Capture the cell that displays the provided text and extract its [X, Y] central coordinate. 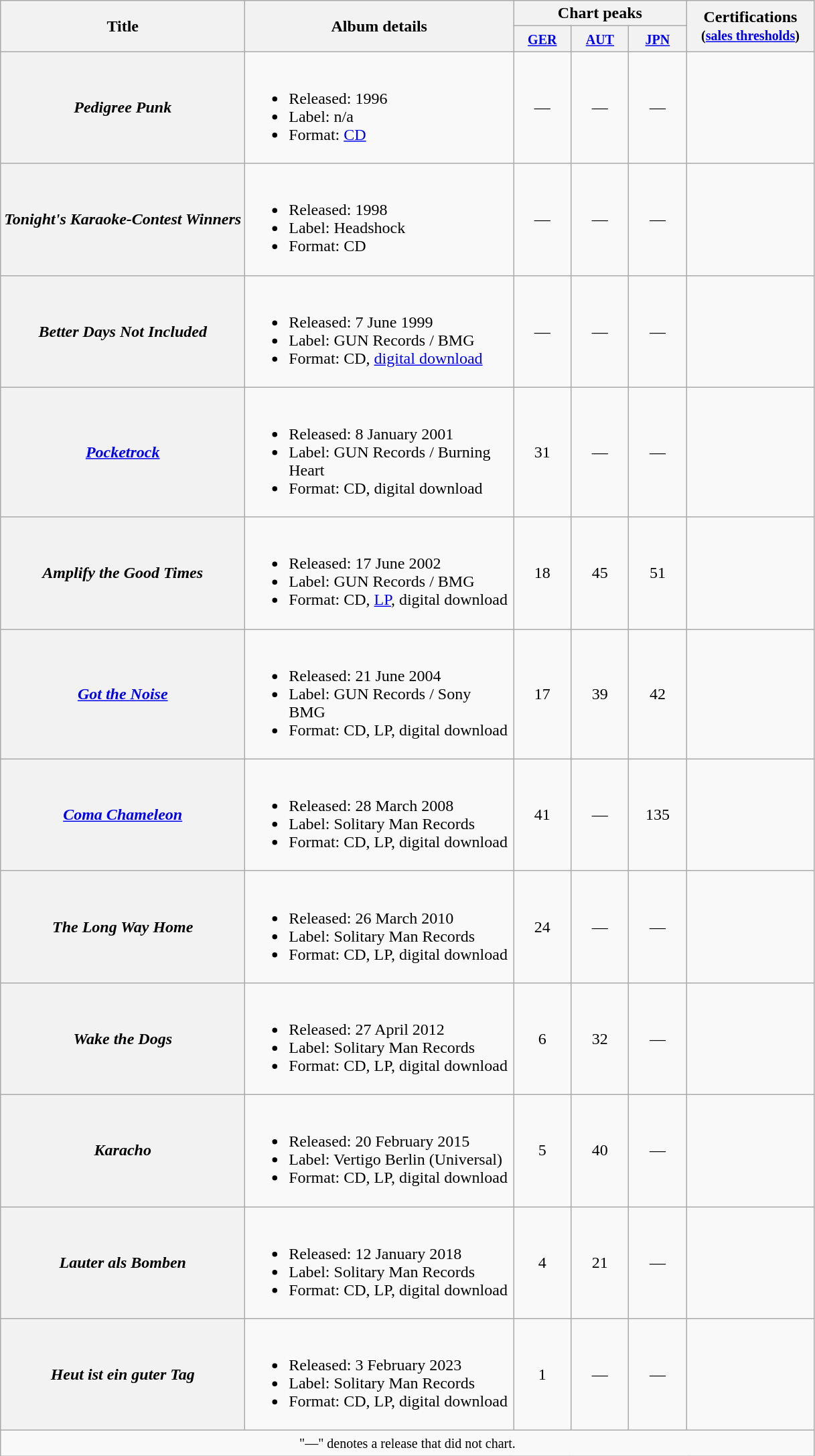
Amplify the Good Times [123, 573]
6 [542, 1038]
Certifications(sales thresholds) [750, 26]
41 [542, 814]
45 [600, 573]
Better Days Not Included [123, 331]
Album details [379, 26]
Lauter als Bomben [123, 1263]
17 [542, 694]
Coma Chameleon [123, 814]
Released: 20 February 2015Label: Vertigo Berlin (Universal)Format: CD, LP, digital download [379, 1151]
Released: 17 June 2002Label: GUN Records / BMGFormat: CD, LP, digital download [379, 573]
"—" denotes a release that did not chart. [407, 1443]
5 [542, 1151]
21 [600, 1263]
Karacho [123, 1151]
Released: 8 January 2001Label: GUN Records / Burning HeartFormat: CD, digital download [379, 452]
1 [542, 1374]
Released: 1996Label: n/aFormat: CD [379, 107]
GER [542, 39]
135 [658, 814]
Heut ist ein guter Tag [123, 1374]
39 [600, 694]
51 [658, 573]
Released: 27 April 2012Label: Solitary Man RecordsFormat: CD, LP, digital download [379, 1038]
24 [542, 927]
Tonight's Karaoke-Contest Winners [123, 220]
Pocketrock [123, 452]
32 [600, 1038]
Chart peaks [600, 13]
JPN [658, 39]
4 [542, 1263]
Released: 1998Label: HeadshockFormat: CD [379, 220]
Title [123, 26]
Released: 12 January 2018Label: Solitary Man RecordsFormat: CD, LP, digital download [379, 1263]
Released: 26 March 2010Label: Solitary Man RecordsFormat: CD, LP, digital download [379, 927]
18 [542, 573]
Released: 28 March 2008Label: Solitary Man RecordsFormat: CD, LP, digital download [379, 814]
42 [658, 694]
Released: 7 June 1999Label: GUN Records / BMGFormat: CD, digital download [379, 331]
Got the Noise [123, 694]
The Long Way Home [123, 927]
40 [600, 1151]
Released: 3 February 2023Label: Solitary Man RecordsFormat: CD, LP, digital download [379, 1374]
AUT [600, 39]
31 [542, 452]
Wake the Dogs [123, 1038]
Pedigree Punk [123, 107]
Released: 21 June 2004Label: GUN Records / Sony BMGFormat: CD, LP, digital download [379, 694]
